Search for the cell housing the specified text and yield its [X, Y] center coordinate. 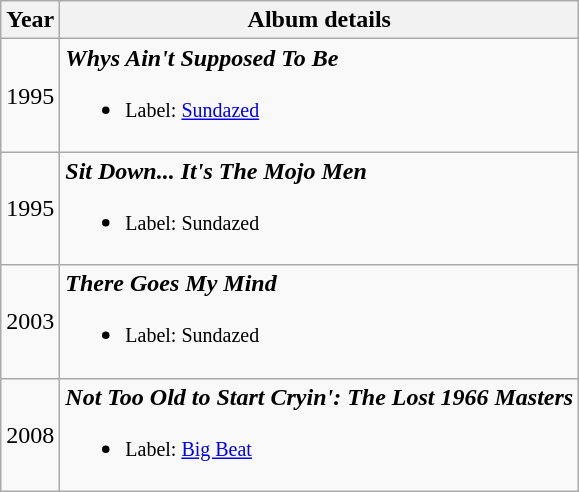
2008 [30, 434]
There Goes My MindLabel: Sundazed [320, 322]
Year [30, 20]
Not Too Old to Start Cryin': The Lost 1966 MastersLabel: Big Beat [320, 434]
Album details [320, 20]
Sit Down... It's The Mojo MenLabel: Sundazed [320, 208]
Whys Ain't Supposed To BeLabel: Sundazed [320, 96]
2003 [30, 322]
